Scan for the cell matching the given text and deliver its [X, Y] coordinate at center. 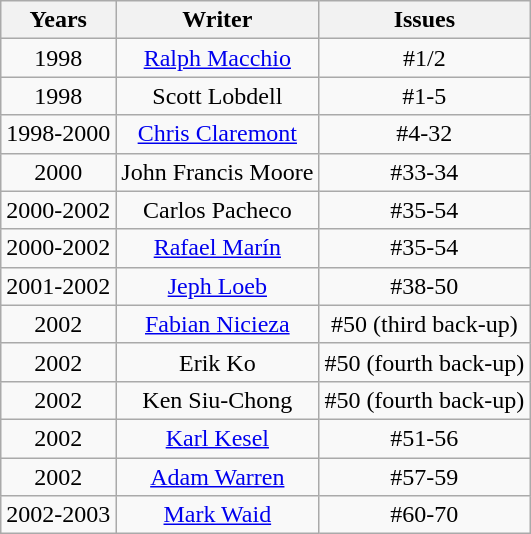
Fabian Nicieza [218, 324]
#60-70 [424, 515]
Jeph Loeb [218, 286]
Rafael Marín [218, 248]
#33-34 [424, 172]
Adam Warren [218, 477]
#1/2 [424, 58]
2001-2002 [58, 286]
#50 (third back-up) [424, 324]
#4-32 [424, 134]
Years [58, 20]
Scott Lobdell [218, 96]
Issues [424, 20]
#57-59 [424, 477]
Ralph Macchio [218, 58]
#51-56 [424, 438]
Carlos Pacheco [218, 210]
Writer [218, 20]
#1-5 [424, 96]
#38-50 [424, 286]
Mark Waid [218, 515]
Karl Kesel [218, 438]
2000 [58, 172]
2002-2003 [58, 515]
Chris Claremont [218, 134]
Erik Ko [218, 362]
Ken Siu-Chong [218, 400]
John Francis Moore [218, 172]
1998-2000 [58, 134]
